Output the [X, Y] coordinate of the center of the cell containing the given text.  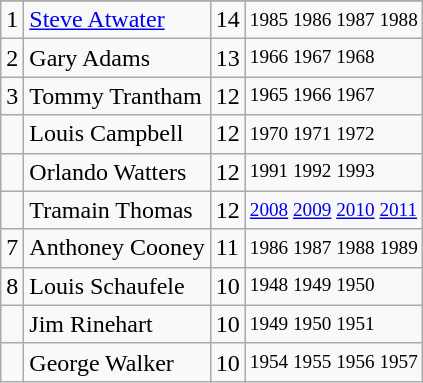
2008 2009 2010 2011 [334, 210]
Tommy Trantham [117, 96]
2 [12, 58]
1954 1955 1956 1957 [334, 362]
8 [12, 286]
George Walker [117, 362]
1 [12, 20]
1965 1966 1967 [334, 96]
Steve Atwater [117, 20]
1966 1967 1968 [334, 58]
Orlando Watters [117, 172]
Gary Adams [117, 58]
Anthoney Cooney [117, 248]
Jim Rinehart [117, 324]
1949 1950 1951 [334, 324]
1948 1949 1950 [334, 286]
Louis Schaufele [117, 286]
13 [228, 58]
1985 1986 1987 1988 [334, 20]
3 [12, 96]
7 [12, 248]
1970 1971 1972 [334, 134]
1986 1987 1988 1989 [334, 248]
Louis Campbell [117, 134]
14 [228, 20]
1991 1992 1993 [334, 172]
11 [228, 248]
Tramain Thomas [117, 210]
